Return (X, Y) of the center of cell containing provided text 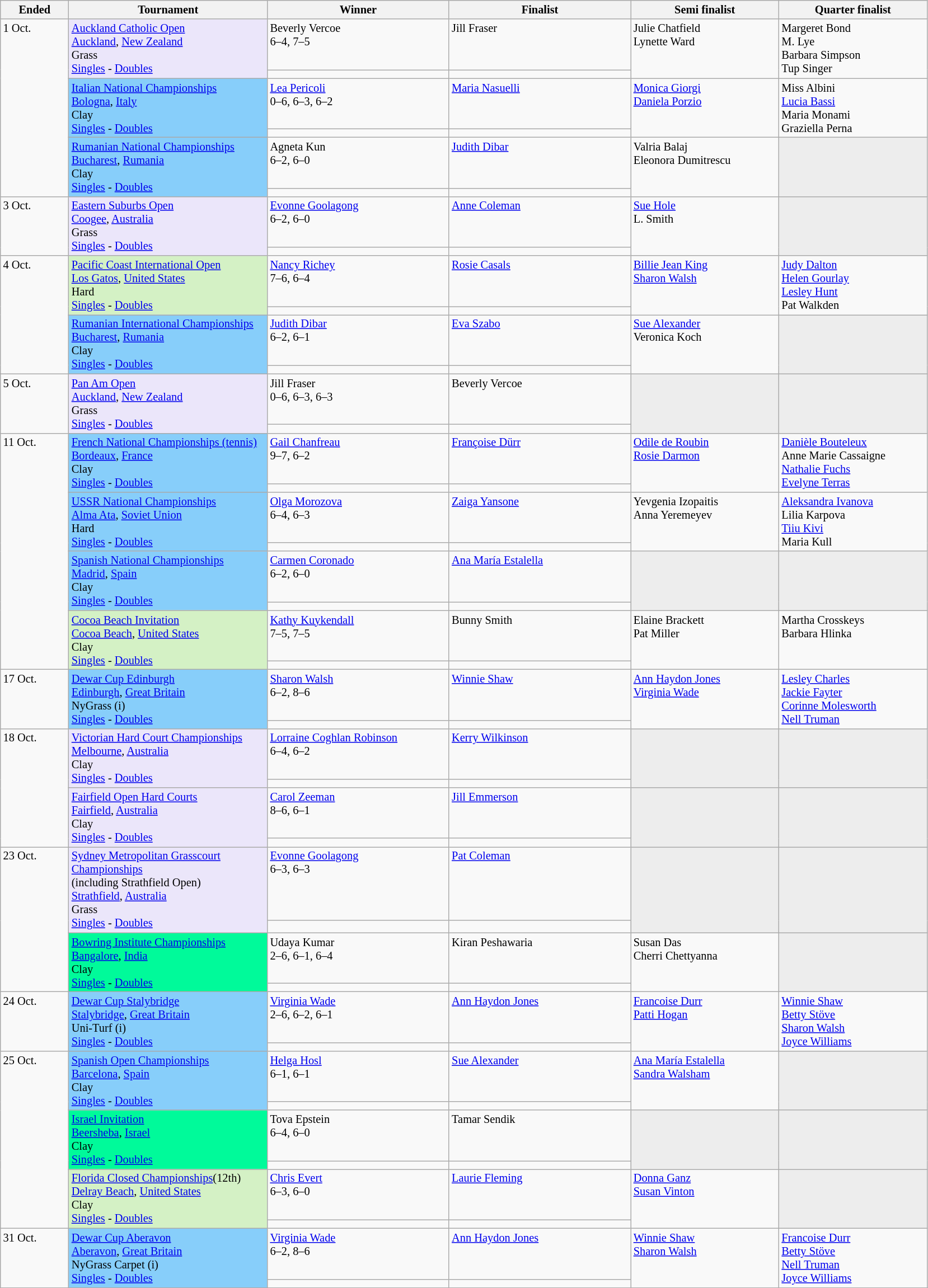
Ended (35, 10)
Winnie Shaw (540, 694)
Maria Nasuelli (540, 104)
Rumanian National ChampionshipsBucharest, RumaniaClaySingles - Doubles (168, 167)
Beverly Vercoe (540, 399)
Yevgenia Izopaitis Anna Yeremeyev (705, 521)
Eva Szabo (540, 340)
Julie Chatfield Lynette Ward (705, 49)
Sharon Walsh 6–2, 8–6 (358, 694)
Bowring Institute ChampionshipsBangalore, IndiaClaySingles - Doubles (168, 962)
Kerry Wilkinson (540, 754)
Jill Emmerson (540, 813)
Susan Das Cherri Chettyanna (705, 962)
Sydney Metropolitan Grasscourt Championships(including Strathfield Open) Strathfield, AustraliaGrassSingles - Doubles (168, 890)
Margeret Bond M. Lye Barbara Simpson Tup Singer (853, 49)
Fairfield Open Hard Courts Fairfield, AustraliaClaySingles - Doubles (168, 817)
25 Oct. (35, 1139)
Francoise Durr Betty Stöve Nell Truman Joyce Williams (853, 1258)
Italian National ChampionshipsBologna, ItalyClaySingles - Doubles (168, 108)
Sue Hole L. Smith (705, 226)
Martha Crosskeys Barbara Hlinka (853, 640)
Pan Am OpenAuckland, New ZealandGrassSingles - Doubles (168, 403)
Lorraine Coghlan Robinson 6–4, 6–2 (358, 754)
Winnie Shaw Betty Stöve Sharon Walsh Joyce Williams (853, 1021)
Tova Epstein6–4, 6–0 (358, 1135)
Miss Albini Lucia Bassi Maria Monami Graziella Perna (853, 108)
Dewar Cup StalybridgeStalybridge, Great BritainUni-Turf (i)Singles - Doubles (168, 1021)
Carmen Coronado 6–2, 6–0 (358, 576)
Bunny Smith (540, 636)
Finalist (540, 10)
Auckland Catholic OpenAuckland, New ZealandGrassSingles - Doubles (168, 49)
4 Oct. (35, 314)
23 Oct. (35, 919)
Rumanian International ChampionshipsBucharest, RumaniaClaySingles - Doubles (168, 344)
Françoise Dürr (540, 458)
Lesley Charles Jackie Fayter Corinne Molesworth Nell Truman (853, 699)
Monica Giorgi Daniela Porzio (705, 108)
Elaine Brackett Pat Miller (705, 640)
Zaiga Yansone (540, 517)
31 Oct. (35, 1258)
Semi finalist (705, 10)
Aleksandra Ivanova Lilia Karpova Tiiu Kivi Maria Kull (853, 521)
18 Oct. (35, 788)
Billie Jean King Sharon Walsh (705, 285)
Lea Pericoli0–6, 6–3, 6–2 (358, 104)
Jill Fraser0–6, 6–3, 6–3 (358, 399)
Dewar Cup EdinburghEdinburgh, Great BritainNyGrass (i)Singles - Doubles (168, 699)
French National Championships (tennis)Bordeaux, FranceClaySingles - Doubles (168, 463)
Kiran Peshawaria (540, 958)
Helga Hosl 6–1, 6–1 (358, 1076)
Olga Morozova 6–4, 6–3 (358, 517)
USSR National ChampionshipsAlma Ata, Soviet UnionHardSingles - Doubles (168, 521)
Gail Chanfreau 9–7, 6–2 (358, 458)
Judith Dibar 6–2, 6–1 (358, 340)
Spanish National ChampionshipsMadrid, SpainClaySingles - Doubles (168, 581)
Laurie Fleming (540, 1194)
Israel InvitationBeersheba, IsraelClaySingles - Doubles (168, 1140)
Ana María Estalella (540, 576)
Evonne Goolagong6–3, 6–3 (358, 883)
5 Oct. (35, 403)
Rosie Casals (540, 281)
Agneta Kun 6–2, 6–0 (358, 162)
Ana María Estalella Sandra Walsham (705, 1080)
Evonne Goolagong6–2, 6–0 (358, 222)
Florida Closed Championships(12th)Delray Beach, United StatesClaySingles - Doubles (168, 1198)
Pat Coleman (540, 883)
Valria Balaj Eleonora Dumitrescu (705, 167)
Pacific Coast International OpenLos Gatos, United StatesHardSingles - Doubles (168, 285)
Chris Evert 6–3, 6–0 (358, 1194)
Virginia Wade 6–2, 8–6 (358, 1253)
Winner (358, 10)
Beverly Vercoe6–4, 7–5 (358, 44)
Anne Coleman (540, 222)
Sue Alexander (540, 1076)
Victorian Hard Court ChampionshipsMelbourne, AustraliaClaySingles - Doubles (168, 758)
Judith Dibar (540, 162)
Tournament (168, 10)
Eastern Suburbs OpenCoogee, AustraliaGrassSingles - Doubles (168, 226)
Ann Haydon Jones Virginia Wade (705, 699)
Cocoa Beach InvitationCocoa Beach, United StatesClaySingles - Doubles (168, 640)
Dewar Cup AberavonAberavon, Great BritainNyGrass Carpet (i)Singles - Doubles (168, 1258)
3 Oct. (35, 226)
Danièle Bouteleux Anne Marie Cassaigne Nathalie Fuchs Evelyne Terras (853, 463)
Jill Fraser (540, 44)
Sue Alexander Veronica Koch (705, 344)
Virginia Wade 2–6, 6–2, 6–1 (358, 1017)
Carol Zeeman 8–6, 6–1 (358, 813)
Spanish Open ChampionshipsBarcelona, SpainClaySingles - Doubles (168, 1080)
Francoise Durr Patti Hogan (705, 1021)
Odile de Roubin Rosie Darmon (705, 463)
Donna Ganz Susan Vinton (705, 1198)
11 Oct. (35, 552)
Judy Dalton Helen Gourlay Lesley Hunt Pat Walkden (853, 285)
Winnie Shaw Sharon Walsh (705, 1258)
Quarter finalist (853, 10)
17 Oct. (35, 699)
Tamar Sendik (540, 1135)
1 Oct. (35, 107)
Nancy Richey7–6, 6–4 (358, 281)
24 Oct. (35, 1021)
Kathy Kuykendall 7–5, 7–5 (358, 636)
Udaya Kumar2–6, 6–1, 6–4 (358, 958)
